Return the [x, y] coordinate for the center point of the cell that contains the specified text.  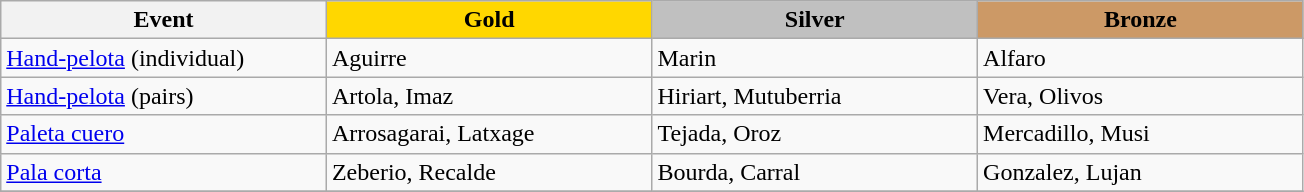
Event [164, 20]
Bourda, Carral [815, 172]
Silver [815, 20]
Hiriart, Mutuberria [815, 96]
Hand-pelota (individual) [164, 58]
Paleta cuero [164, 134]
Aguirre [489, 58]
Tejada, Oroz [815, 134]
Artola, Imaz [489, 96]
Alfaro [1141, 58]
Vera, Olivos [1141, 96]
Hand-pelota (pairs) [164, 96]
Mercadillo, Musi [1141, 134]
Bronze [1141, 20]
Pala corta [164, 172]
Gold [489, 20]
Marin [815, 58]
Zeberio, Recalde [489, 172]
Gonzalez, Lujan [1141, 172]
Arrosagarai, Latxage [489, 134]
